Capture the cell that displays the provided text and extract its (X, Y) central coordinate. 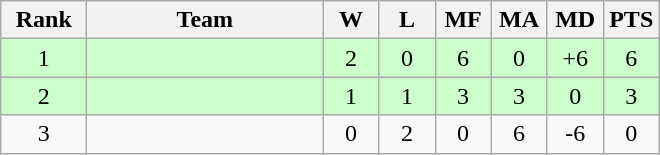
L (407, 20)
Team (205, 20)
+6 (575, 58)
-6 (575, 134)
MF (463, 20)
W (351, 20)
Rank (44, 20)
PTS (631, 20)
MD (575, 20)
MA (519, 20)
